Identify which cell holds the provided text, then report its [x, y] central coordinate. 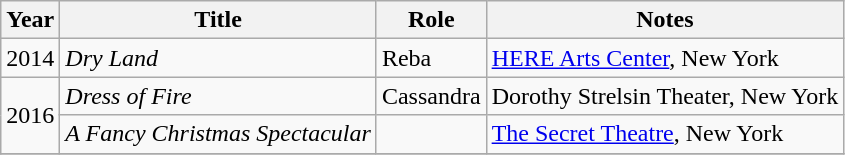
Dorothy Strelsin Theater, New York [665, 96]
HERE Arts Center, New York [665, 58]
2014 [30, 58]
Dry Land [218, 58]
Cassandra [431, 96]
Notes [665, 20]
Title [218, 20]
Dress of Fire [218, 96]
Role [431, 20]
Reba [431, 58]
The Secret Theatre, New York [665, 134]
Year [30, 20]
A Fancy Christmas Spectacular [218, 134]
2016 [30, 115]
